Find where the given text appears and provide that cell's center as (x, y) coordinate. 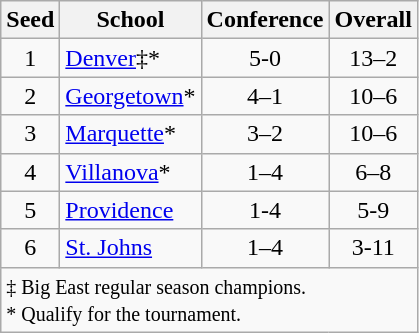
Denver‡* (130, 58)
5-9 (373, 210)
St. Johns (130, 248)
4 (30, 172)
Conference (265, 20)
3–2 (265, 134)
4–1 (265, 96)
13–2 (373, 58)
1-4 (265, 210)
6 (30, 248)
3-11 (373, 248)
2 (30, 96)
School (130, 20)
Villanova* (130, 172)
1 (30, 58)
Seed (30, 20)
Providence (130, 210)
‡ Big East regular season champions.* Qualify for the tournament. (210, 300)
Marquette* (130, 134)
5 (30, 210)
6–8 (373, 172)
3 (30, 134)
Georgetown* (130, 96)
5-0 (265, 58)
Overall (373, 20)
